Search for the cell housing the specified text and yield its [x, y] center coordinate. 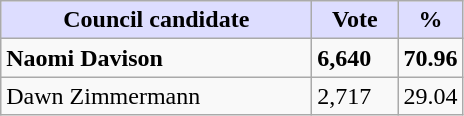
29.04 [430, 96]
Naomi Davison [156, 58]
% [430, 20]
Dawn Zimmermann [156, 96]
2,717 [355, 96]
Vote [355, 20]
6,640 [355, 58]
Council candidate [156, 20]
70.96 [430, 58]
